Search for the cell housing the specified text and yield its [x, y] center coordinate. 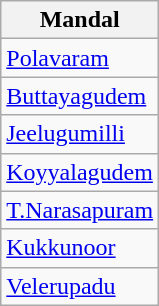
Polavaram [80, 58]
Jeelugumilli [80, 134]
Mandal [80, 20]
Koyyalagudem [80, 172]
Buttayagudem [80, 96]
Kukkunoor [80, 248]
Velerupadu [80, 286]
T.Narasapuram [80, 210]
